Provide the [X, Y] coordinate of the cell's center where the given text is located.  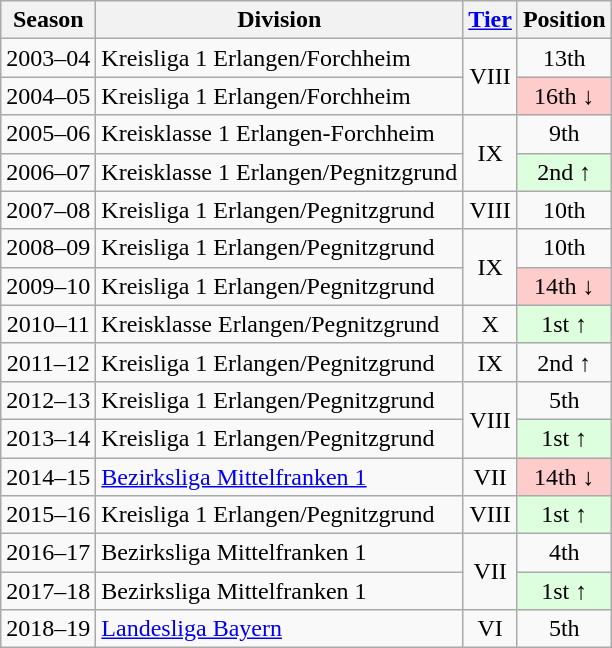
2009–10 [48, 286]
9th [564, 134]
Kreisklasse 1 Erlangen/Pegnitzgrund [280, 172]
VI [490, 629]
Kreisklasse 1 Erlangen-Forchheim [280, 134]
X [490, 324]
2008–09 [48, 248]
Tier [490, 20]
Position [564, 20]
2012–13 [48, 400]
Landesliga Bayern [280, 629]
2005–06 [48, 134]
Season [48, 20]
2010–11 [48, 324]
16th ↓ [564, 96]
2018–19 [48, 629]
2003–04 [48, 58]
2016–17 [48, 553]
2007–08 [48, 210]
2015–16 [48, 515]
2006–07 [48, 172]
Kreisklasse Erlangen/Pegnitzgrund [280, 324]
2004–05 [48, 96]
2014–15 [48, 477]
13th [564, 58]
Division [280, 20]
2013–14 [48, 438]
4th [564, 553]
2017–18 [48, 591]
2011–12 [48, 362]
